From the cell containing the given text, extract its center point as (x, y) coordinate. 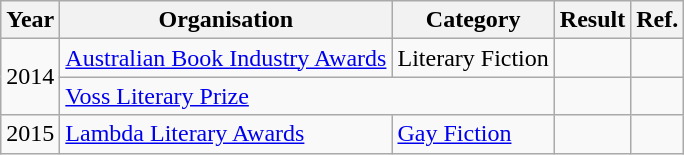
Australian Book Industry Awards (226, 58)
Literary Fiction (473, 58)
Category (473, 20)
Year (30, 20)
2015 (30, 134)
Ref. (658, 20)
Gay Fiction (473, 134)
Organisation (226, 20)
Lambda Literary Awards (226, 134)
Result (592, 20)
2014 (30, 77)
Voss Literary Prize (308, 96)
